Search for the cell housing the specified text and yield its (X, Y) center coordinate. 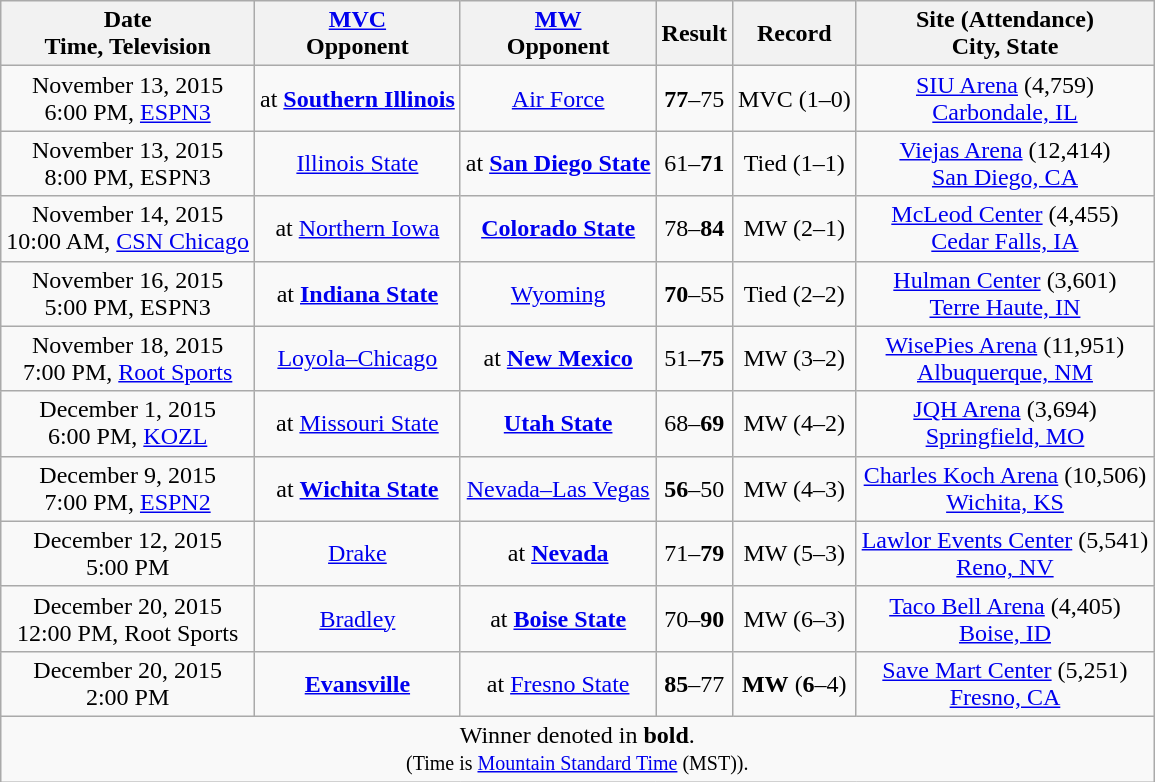
Wyoming (558, 294)
at Boise State (558, 618)
SIU Arena (4,759)Carbondale, IL (1005, 98)
Air Force (558, 98)
51–75 (694, 358)
MVCOpponent (358, 34)
December 9, 20157:00 PM, ESPN2 (128, 488)
Result (694, 34)
MW (2–1) (794, 228)
at Missouri State (358, 424)
WisePies Arena (11,951)Albuquerque, NM (1005, 358)
November 13, 20158:00 PM, ESPN3 (128, 164)
MW (5–3) (794, 554)
56–50 (694, 488)
68–69 (694, 424)
Loyola–Chicago (358, 358)
JQH Arena (3,694)Springfield, MO (1005, 424)
MVC (1–0) (794, 98)
at Fresno State (558, 684)
Tied (2–2) (794, 294)
McLeod Center (4,455)Cedar Falls, IA (1005, 228)
Tied (1–1) (794, 164)
Viejas Arena (12,414)San Diego, CA (1005, 164)
December 12, 20155:00 PM (128, 554)
MW (4–2) (794, 424)
MW (6–4) (794, 684)
70–90 (694, 618)
Colorado State (558, 228)
MW (6–3) (794, 618)
at Indiana State (358, 294)
MW (3–2) (794, 358)
78–84 (694, 228)
at Southern Illinois (358, 98)
Winner denoted in bold.(Time is Mountain Standard Time (MST)). (578, 748)
71–79 (694, 554)
85–77 (694, 684)
Evansville (358, 684)
December 1, 20156:00 PM, KOZL (128, 424)
61–71 (694, 164)
December 20, 201512:00 PM, Root Sports (128, 618)
December 20, 20152:00 PM (128, 684)
Lawlor Events Center (5,541)Reno, NV (1005, 554)
November 16, 20155:00 PM, ESPN3 (128, 294)
Taco Bell Arena (4,405)Boise, ID (1005, 618)
Utah State (558, 424)
70–55 (694, 294)
at Nevada (558, 554)
at Wichita State (358, 488)
at San Diego State (558, 164)
Illinois State (358, 164)
at New Mexico (558, 358)
Record (794, 34)
MWOpponent (558, 34)
Save Mart Center (5,251)Fresno, CA (1005, 684)
at Northern Iowa (358, 228)
Bradley (358, 618)
November 13, 20156:00 PM, ESPN3 (128, 98)
DateTime, Television (128, 34)
MW (4–3) (794, 488)
Drake (358, 554)
Site (Attendance)City, State (1005, 34)
Charles Koch Arena (10,506)Wichita, KS (1005, 488)
77–75 (694, 98)
Hulman Center (3,601)Terre Haute, IN (1005, 294)
November 14, 201510:00 AM, CSN Chicago (128, 228)
November 18, 20157:00 PM, Root Sports (128, 358)
Nevada–Las Vegas (558, 488)
